Provide the [x, y] coordinate of the cell's center where the given text is located.  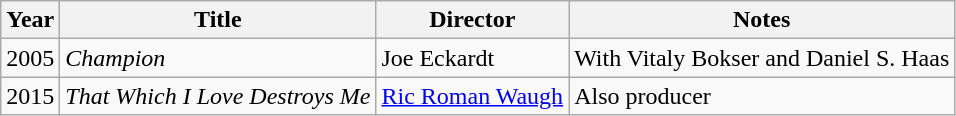
Champion [218, 58]
Director [472, 20]
Title [218, 20]
Also producer [762, 96]
Year [30, 20]
Notes [762, 20]
2005 [30, 58]
2015 [30, 96]
Joe Eckardt [472, 58]
Ric Roman Waugh [472, 96]
With Vitaly Bokser and Daniel S. Haas [762, 58]
That Which I Love Destroys Me [218, 96]
